Search for the cell housing the specified text and yield its [x, y] center coordinate. 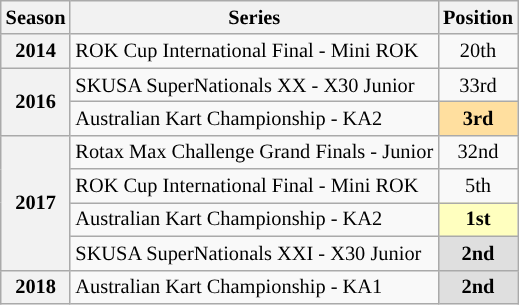
2016 [36, 102]
33rd [478, 85]
5th [478, 186]
1st [478, 219]
32nd [478, 152]
Position [478, 17]
Rotax Max Challenge Grand Finals - Junior [254, 152]
2014 [36, 51]
Australian Kart Championship - KA1 [254, 287]
Season [36, 17]
3rd [478, 118]
SKUSA SuperNationals XXI - X30 Junior [254, 253]
2017 [36, 202]
Series [254, 17]
20th [478, 51]
2018 [36, 287]
SKUSA SuperNationals XX - X30 Junior [254, 85]
